Pinpoint the cell where the given text exists, returning its [X, Y] midpoint coordinate. 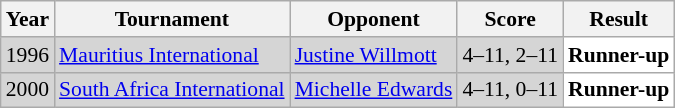
Year [28, 19]
Justine Willmott [374, 55]
Michelle Edwards [374, 90]
4–11, 2–11 [510, 55]
South Africa International [172, 90]
Result [618, 19]
Score [510, 19]
4–11, 0–11 [510, 90]
2000 [28, 90]
Opponent [374, 19]
Mauritius International [172, 55]
1996 [28, 55]
Tournament [172, 19]
